Scan for the cell matching the given text and deliver its (X, Y) coordinate at center. 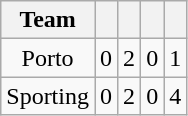
1 (176, 58)
Sporting (48, 96)
4 (176, 96)
Porto (48, 58)
Team (48, 20)
